Return the (x, y) coordinate for the center point of the cell that contains the specified text.  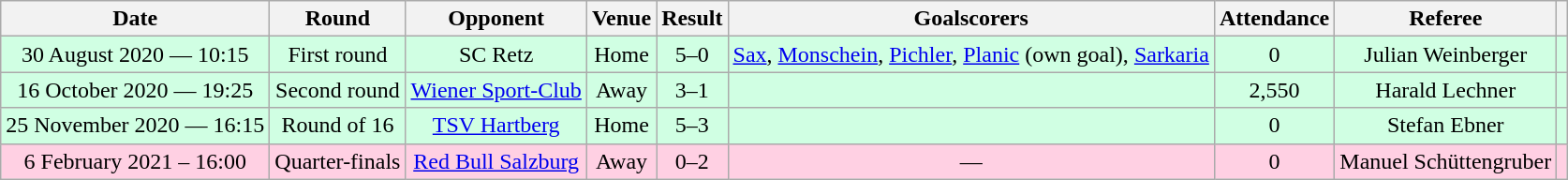
Round (337, 19)
Opponent (496, 19)
0–2 (692, 161)
Manuel Schüttengruber (1446, 161)
30 August 2020 — 10:15 (135, 54)
Result (692, 19)
Goalscorers (970, 19)
— (970, 161)
5–3 (692, 126)
Stefan Ebner (1446, 126)
3–1 (692, 90)
Round of 16 (337, 126)
Referee (1446, 19)
2,550 (1274, 90)
Attendance (1274, 19)
Date (135, 19)
Second round (337, 90)
First round (337, 54)
SC Retz (496, 54)
25 November 2020 — 16:15 (135, 126)
Wiener Sport-Club (496, 90)
Harald Lechner (1446, 90)
16 October 2020 — 19:25 (135, 90)
Julian Weinberger (1446, 54)
Sax, Monschein, Pichler, Planic (own goal), Sarkaria (970, 54)
Venue (621, 19)
TSV Hartberg (496, 126)
Red Bull Salzburg (496, 161)
6 February 2021 – 16:00 (135, 161)
Quarter-finals (337, 161)
5–0 (692, 54)
